Return (x, y) of the center of cell containing provided text 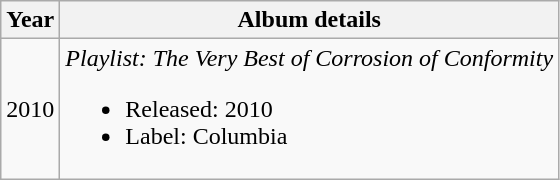
Year (30, 20)
2010 (30, 109)
Album details (310, 20)
Playlist: The Very Best of Corrosion of ConformityReleased: 2010Label: Columbia (310, 109)
